Find where the given text appears and provide that cell's center as [X, Y] coordinate. 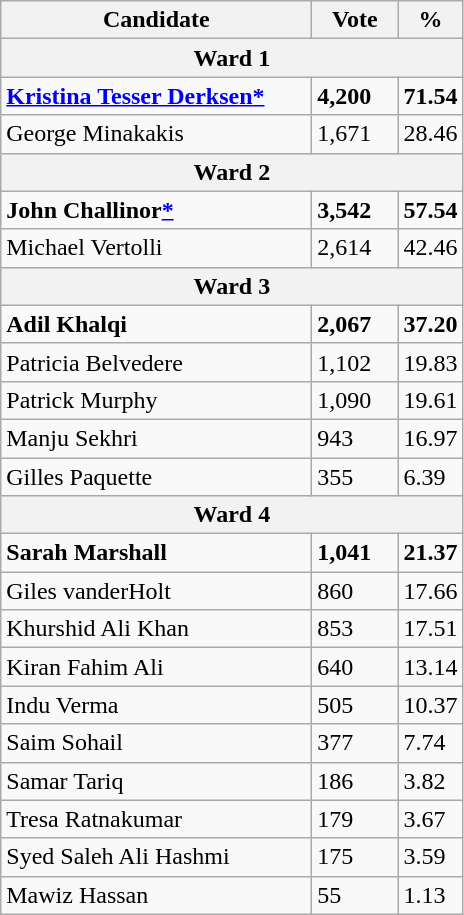
377 [355, 743]
17.51 [430, 629]
3.67 [430, 819]
Mawiz Hassan [156, 895]
55 [355, 895]
42.46 [430, 248]
Vote [355, 20]
2,067 [355, 324]
Khurshid Ali Khan [156, 629]
7.74 [430, 743]
13.14 [430, 667]
853 [355, 629]
Kristina Tesser Derksen* [156, 96]
6.39 [430, 477]
% [430, 20]
19.83 [430, 362]
2,614 [355, 248]
1.13 [430, 895]
21.37 [430, 553]
Manju Sekhri [156, 438]
Sarah Marshall [156, 553]
1,102 [355, 362]
640 [355, 667]
4,200 [355, 96]
943 [355, 438]
Kiran Fahim Ali [156, 667]
Samar Tariq [156, 781]
505 [355, 705]
John Challinor* [156, 210]
186 [355, 781]
17.66 [430, 591]
Patrick Murphy [156, 400]
Syed Saleh Ali Hashmi [156, 857]
28.46 [430, 134]
Ward 1 [232, 58]
860 [355, 591]
Ward 3 [232, 286]
10.37 [430, 705]
Indu Verma [156, 705]
16.97 [430, 438]
3.59 [430, 857]
179 [355, 819]
George Minakakis [156, 134]
71.54 [430, 96]
Patricia Belvedere [156, 362]
Michael Vertolli [156, 248]
Giles vanderHolt [156, 591]
1,041 [355, 553]
3.82 [430, 781]
1,090 [355, 400]
Adil Khalqi [156, 324]
175 [355, 857]
19.61 [430, 400]
Ward 2 [232, 172]
Ward 4 [232, 515]
Candidate [156, 20]
3,542 [355, 210]
Saim Sohail [156, 743]
57.54 [430, 210]
1,671 [355, 134]
Tresa Ratnakumar [156, 819]
37.20 [430, 324]
355 [355, 477]
Gilles Paquette [156, 477]
